Search for the cell housing the specified text and yield its [x, y] center coordinate. 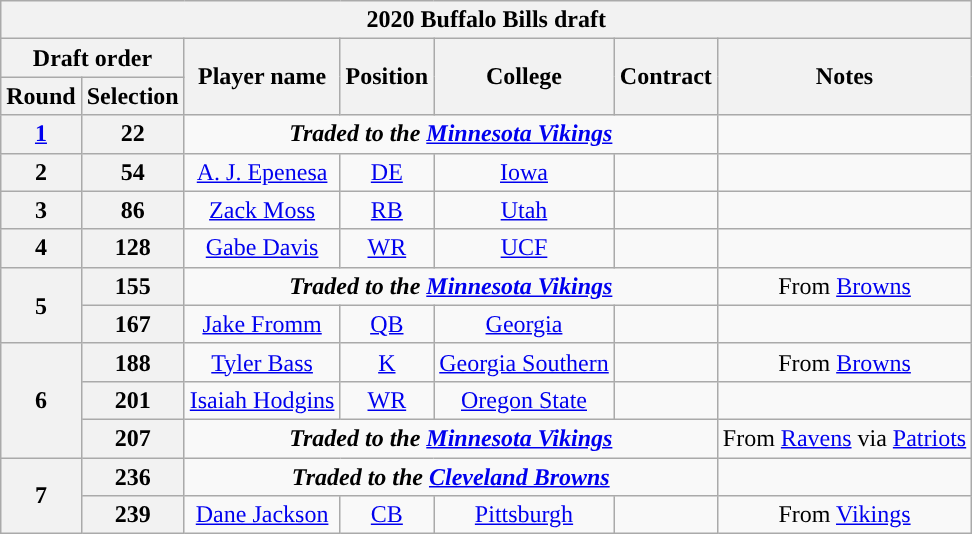
Isaiah Hodgins [262, 400]
DE [387, 172]
Pittsburgh [524, 515]
K [387, 362]
Contract [666, 77]
54 [132, 172]
College [524, 77]
Draft order [92, 58]
239 [132, 515]
201 [132, 400]
22 [132, 134]
Georgia Southern [524, 362]
Player name [262, 77]
RB [387, 210]
86 [132, 210]
2020 Buffalo Bills draft [486, 20]
207 [132, 438]
188 [132, 362]
2 [41, 172]
From Ravens via Patriots [844, 438]
UCF [524, 248]
Traded to the Cleveland Browns [450, 477]
5 [41, 305]
3 [41, 210]
Iowa [524, 172]
Jake Fromm [262, 324]
6 [41, 400]
Round [41, 96]
Oregon State [524, 400]
1 [41, 134]
Georgia [524, 324]
From Vikings [844, 515]
Position [387, 77]
Selection [132, 96]
Tyler Bass [262, 362]
A. J. Epenesa [262, 172]
Dane Jackson [262, 515]
236 [132, 477]
Gabe Davis [262, 248]
155 [132, 286]
Utah [524, 210]
Notes [844, 77]
CB [387, 515]
128 [132, 248]
167 [132, 324]
Zack Moss [262, 210]
7 [41, 496]
4 [41, 248]
QB [387, 324]
